Return (x, y) of the center of cell containing provided text 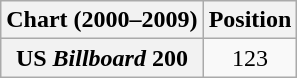
Position (250, 20)
Chart (2000–2009) (102, 20)
US Billboard 200 (102, 58)
123 (250, 58)
